Scan for the cell matching the given text and deliver its (X, Y) coordinate at center. 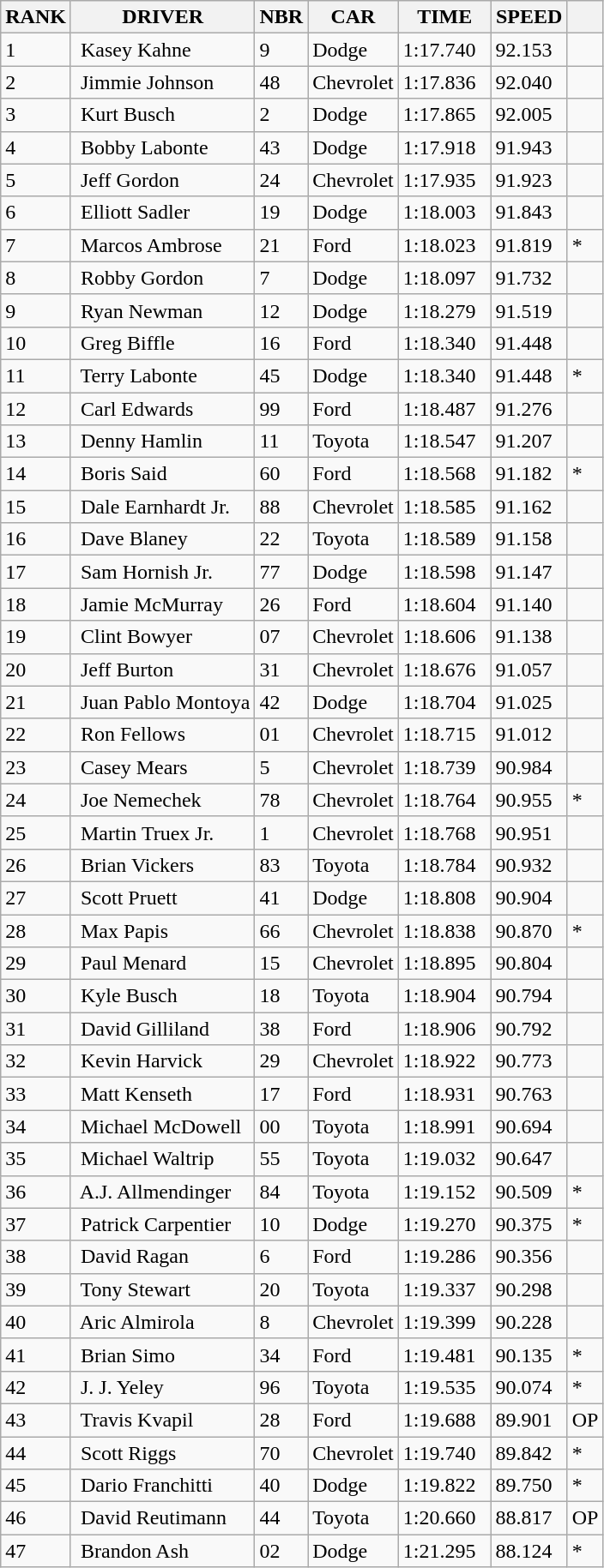
1:18.784 (444, 865)
90.773 (528, 1061)
90.904 (528, 898)
91.843 (528, 213)
NBR (281, 17)
Scott Riggs (162, 1453)
Boris Said (162, 474)
1:18.589 (444, 539)
90.356 (528, 1257)
90.135 (528, 1355)
Dale Earnhardt Jr. (162, 507)
1:19.481 (444, 1355)
27 (36, 898)
92.040 (528, 82)
78 (281, 800)
1:18.906 (444, 1029)
39 (36, 1289)
91.943 (528, 147)
3 (36, 115)
90.792 (528, 1029)
4 (36, 147)
25 (36, 832)
88 (281, 507)
Kevin Harvick (162, 1061)
91.158 (528, 539)
07 (281, 637)
Tony Stewart (162, 1289)
1:17.740 (444, 50)
90.804 (528, 964)
Marcos Ambrose (162, 245)
TIME (444, 17)
90.951 (528, 832)
90.870 (528, 930)
91.923 (528, 180)
Terry Labonte (162, 375)
60 (281, 474)
1:18.547 (444, 442)
Jeff Gordon (162, 180)
Kyle Busch (162, 996)
1:18.585 (444, 507)
89.750 (528, 1486)
90.955 (528, 800)
1:18.904 (444, 996)
1:18.023 (444, 245)
70 (281, 1453)
1:18.991 (444, 1126)
1:18.764 (444, 800)
90.375 (528, 1224)
1:19.286 (444, 1257)
1:19.152 (444, 1192)
1:18.568 (444, 474)
55 (281, 1159)
Sam Hornish Jr. (162, 572)
88.817 (528, 1518)
1:18.922 (444, 1061)
1:18.715 (444, 735)
Brian Vickers (162, 865)
00 (281, 1126)
1:18.838 (444, 930)
35 (36, 1159)
Kurt Busch (162, 115)
1:18.097 (444, 278)
Elliott Sadler (162, 213)
1:19.535 (444, 1387)
Travis Kvapil (162, 1420)
Clint Bowyer (162, 637)
90.763 (528, 1094)
Ron Fellows (162, 735)
90.932 (528, 865)
Brian Simo (162, 1355)
90.228 (528, 1322)
91.147 (528, 572)
J. J. Yeley (162, 1387)
91.732 (528, 278)
13 (36, 442)
Patrick Carpentier (162, 1224)
90.647 (528, 1159)
Ryan Newman (162, 310)
David Reutimann (162, 1518)
1:18.895 (444, 964)
1:18.606 (444, 637)
Jamie McMurray (162, 604)
1:18.598 (444, 572)
DRIVER (162, 17)
66 (281, 930)
Michael Waltrip (162, 1159)
1:18.003 (444, 213)
92.153 (528, 50)
1:19.740 (444, 1453)
91.025 (528, 702)
Max Papis (162, 930)
A.J. Allmendinger (162, 1192)
02 (281, 1551)
1:19.688 (444, 1420)
77 (281, 572)
01 (281, 735)
Martin Truex Jr. (162, 832)
91.207 (528, 442)
1:18.704 (444, 702)
92.005 (528, 115)
Joe Nemechek (162, 800)
Michael McDowell (162, 1126)
23 (36, 767)
1:17.935 (444, 180)
32 (36, 1061)
Scott Pruett (162, 898)
Aric Almirola (162, 1322)
1:17.865 (444, 115)
90.298 (528, 1289)
CAR (353, 17)
Dave Blaney (162, 539)
90.794 (528, 996)
46 (36, 1518)
1:18.279 (444, 310)
1:21.295 (444, 1551)
Kasey Kahne (162, 50)
84 (281, 1192)
Greg Biffle (162, 343)
91.012 (528, 735)
36 (36, 1192)
Matt Kenseth (162, 1094)
Juan Pablo Montoya (162, 702)
Brandon Ash (162, 1551)
Denny Hamlin (162, 442)
Robby Gordon (162, 278)
91.057 (528, 670)
91.519 (528, 310)
88.124 (528, 1551)
83 (281, 865)
1:19.337 (444, 1289)
1:18.931 (444, 1094)
91.819 (528, 245)
91.140 (528, 604)
David Gilliland (162, 1029)
90.509 (528, 1192)
Dario Franchitti (162, 1486)
90.984 (528, 767)
1:18.604 (444, 604)
48 (281, 82)
Paul Menard (162, 964)
RANK (36, 17)
33 (36, 1094)
89.842 (528, 1453)
Jimmie Johnson (162, 82)
1:19.399 (444, 1322)
14 (36, 474)
1:18.768 (444, 832)
Jeff Burton (162, 670)
1:19.032 (444, 1159)
1:18.808 (444, 898)
91.162 (528, 507)
Bobby Labonte (162, 147)
1:18.739 (444, 767)
89.901 (528, 1420)
47 (36, 1551)
SPEED (528, 17)
91.138 (528, 637)
1:17.918 (444, 147)
30 (36, 996)
Casey Mears (162, 767)
96 (281, 1387)
99 (281, 409)
1:18.487 (444, 409)
1:19.822 (444, 1486)
1:17.836 (444, 82)
91.276 (528, 409)
1:20.660 (444, 1518)
1:19.270 (444, 1224)
91.182 (528, 474)
90.694 (528, 1126)
90.074 (528, 1387)
37 (36, 1224)
Carl Edwards (162, 409)
David Ragan (162, 1257)
1:18.676 (444, 670)
